For the text-containing cell, return its midpoint in (X, Y) coordinate format. 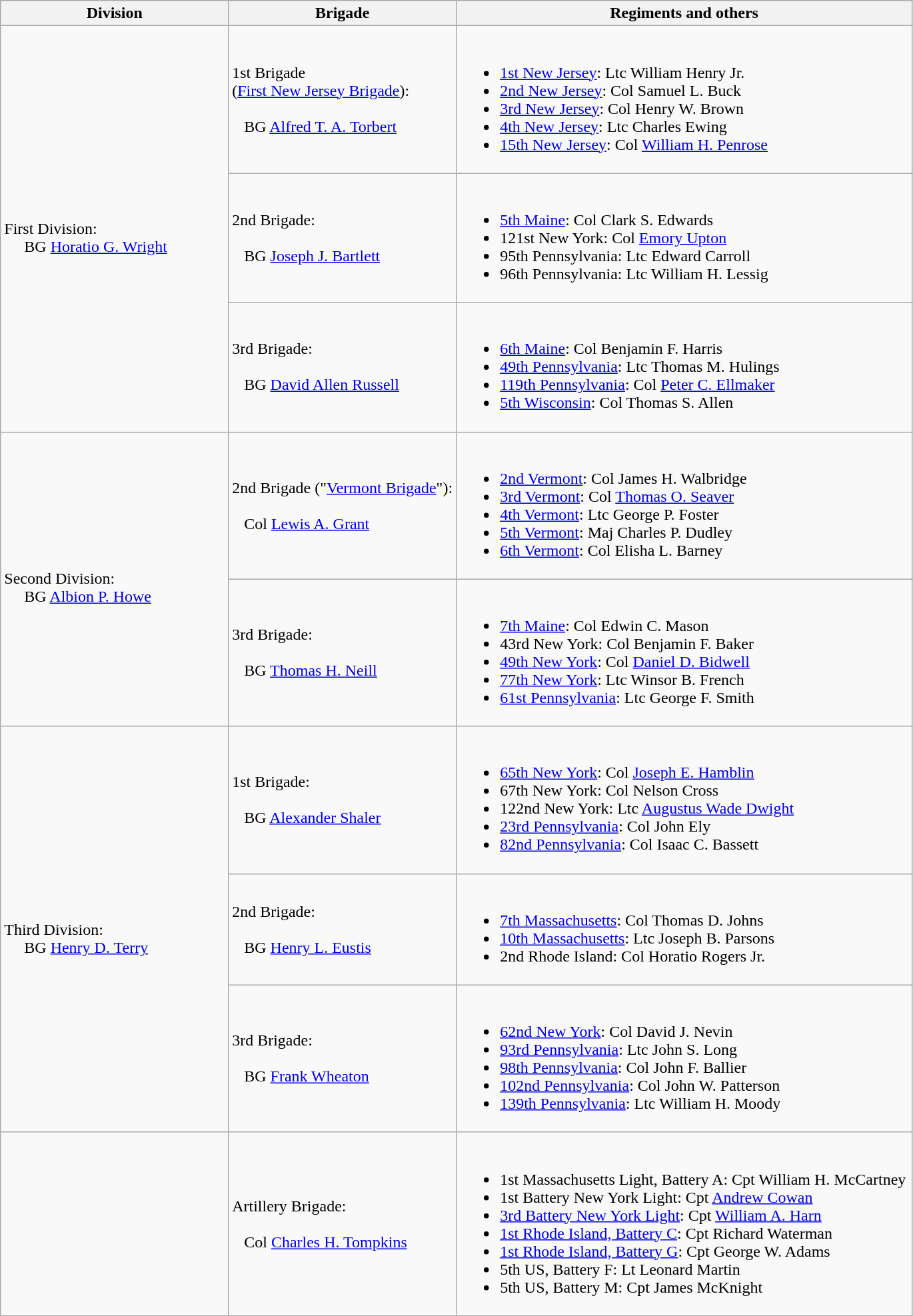
7th Massachusetts: Col Thomas D. Johns10th Massachusetts: Ltc Joseph B. Parsons2nd Rhode Island: Col Horatio Rogers Jr. (684, 929)
3rd Brigade: BG David Allen Russell (343, 367)
5th Maine: Col Clark S. Edwards121st New York: Col Emory Upton95th Pennsylvania: Ltc Edward Carroll96th Pennsylvania: Ltc William H. Lessig (684, 238)
2nd Brigade ("Vermont Brigade"): Col Lewis A. Grant (343, 505)
2nd Brigade: BG Joseph J. Bartlett (343, 238)
Brigade (343, 13)
1st Brigade: BG Alexander Shaler (343, 800)
3rd Brigade: BG Thomas H. Neill (343, 653)
6th Maine: Col Benjamin F. Harris49th Pennsylvania: Ltc Thomas M. Hulings119th Pennsylvania: Col Peter C. Ellmaker5th Wisconsin: Col Thomas S. Allen (684, 367)
1st Brigade(First New Jersey Brigade): BG Alfred T. A. Torbert (343, 100)
First Division: BG Horatio G. Wright (115, 229)
3rd Brigade: BG Frank Wheaton (343, 1058)
Artillery Brigade: Col Charles H. Tompkins (343, 1223)
Second Division: BG Albion P. Howe (115, 579)
2nd Brigade: BG Henry L. Eustis (343, 929)
Third Division: BG Henry D. Terry (115, 929)
Division (115, 13)
Regiments and others (684, 13)
